Output the [x, y] coordinate of the center of the cell containing the given text.  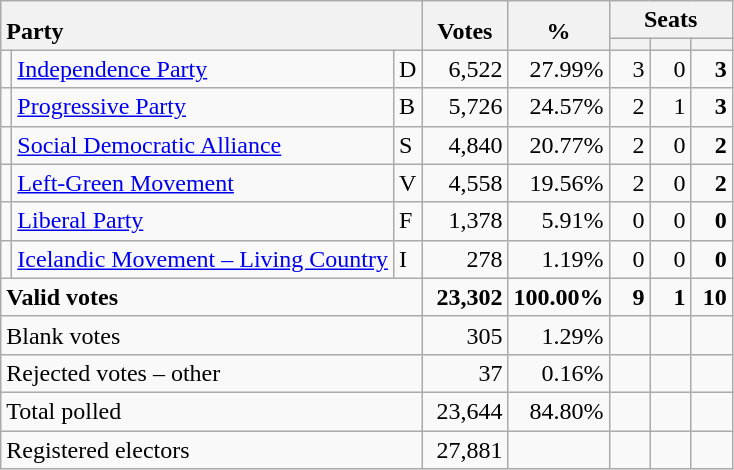
4,558 [465, 183]
S [407, 145]
I [407, 259]
5,726 [465, 107]
Liberal Party [203, 221]
23,644 [465, 411]
Independence Party [203, 69]
D [407, 69]
1.29% [558, 335]
Total polled [212, 411]
F [407, 221]
20.77% [558, 145]
4,840 [465, 145]
100.00% [558, 297]
27,881 [465, 449]
305 [465, 335]
19.56% [558, 183]
278 [465, 259]
84.80% [558, 411]
23,302 [465, 297]
24.57% [558, 107]
5.91% [558, 221]
Social Democratic Alliance [203, 145]
Party [212, 26]
Valid votes [212, 297]
Votes [465, 26]
V [407, 183]
1,378 [465, 221]
0.16% [558, 373]
% [558, 26]
27.99% [558, 69]
6,522 [465, 69]
Registered electors [212, 449]
9 [630, 297]
Rejected votes – other [212, 373]
Left-Green Movement [203, 183]
Blank votes [212, 335]
10 [712, 297]
Progressive Party [203, 107]
1.19% [558, 259]
Seats [670, 20]
37 [465, 373]
B [407, 107]
Icelandic Movement – Living Country [203, 259]
